Detect which cell encompasses the target text, then output its (X, Y) center coordinate. 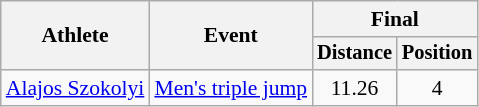
Alajos Szokolyi (76, 88)
Distance (354, 54)
4 (437, 88)
Final (394, 19)
Position (437, 54)
11.26 (354, 88)
Athlete (76, 36)
Event (230, 36)
Men's triple jump (230, 88)
